Output the (x, y) coordinate of the center of the cell containing the given text.  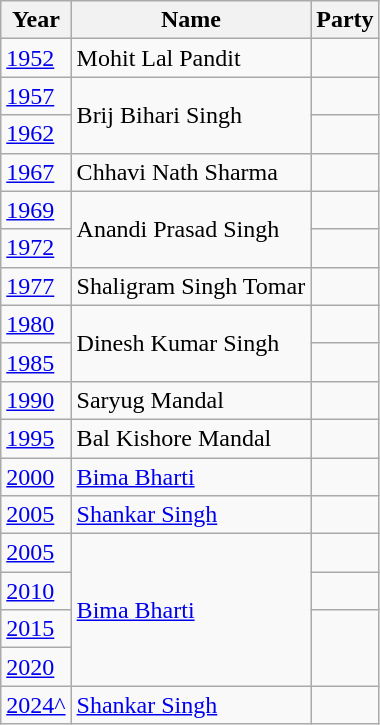
Name (191, 20)
Shaligram Singh Tomar (191, 286)
2024^ (36, 705)
1952 (36, 58)
1957 (36, 96)
1962 (36, 134)
2000 (36, 477)
Chhavi Nath Sharma (191, 172)
2015 (36, 629)
1980 (36, 324)
Mohit Lal Pandit (191, 58)
Year (36, 20)
1972 (36, 248)
Party (345, 20)
1990 (36, 400)
2010 (36, 591)
1995 (36, 438)
2020 (36, 667)
Anandi Prasad Singh (191, 229)
1985 (36, 362)
1969 (36, 210)
Dinesh Kumar Singh (191, 343)
1977 (36, 286)
1967 (36, 172)
Saryug Mandal (191, 400)
Brij Bihari Singh (191, 115)
Bal Kishore Mandal (191, 438)
